Extract the [X, Y] coordinate from the center of the cell holding the provided text.  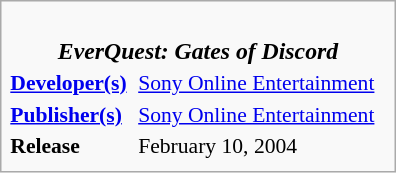
February 10, 2004 [262, 146]
Publisher(s) [72, 114]
EverQuest: Gates of Discord [198, 38]
Developer(s) [72, 83]
Release [72, 146]
